Output the (x, y) coordinate of the center of the cell containing the given text.  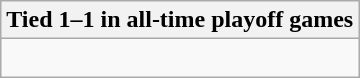
Tied 1–1 in all-time playoff games (180, 20)
